Extract the (x, y) coordinate from the center of the cell holding the provided text.  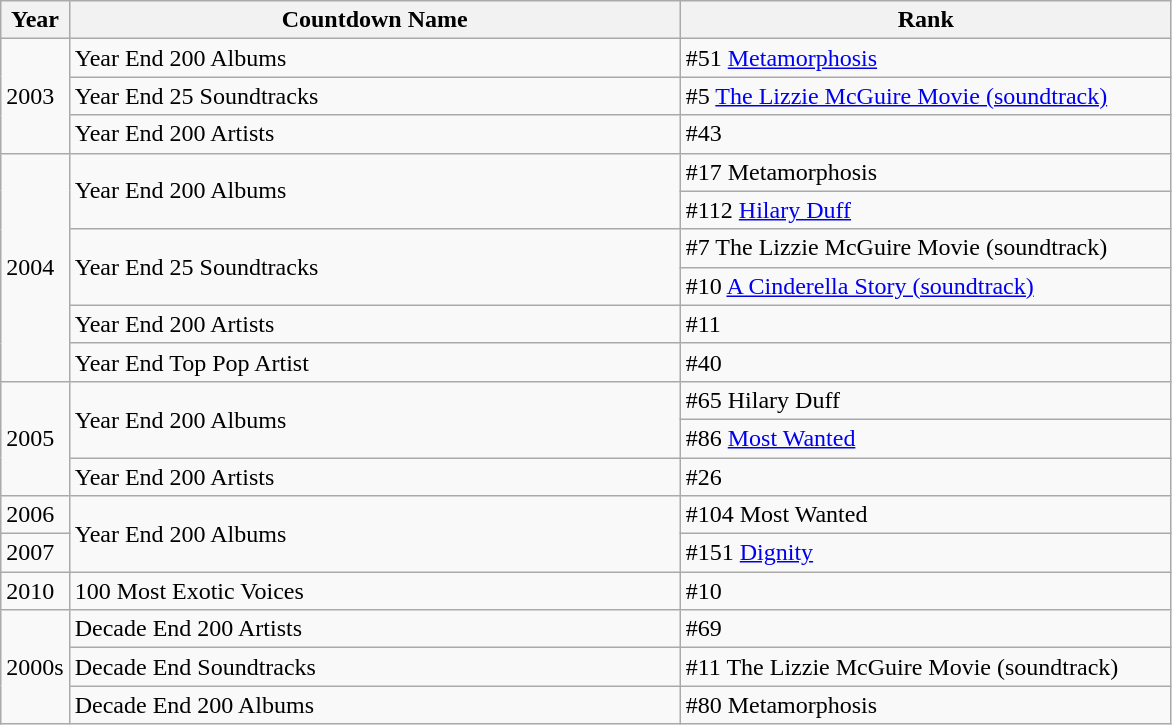
#26 (926, 477)
2007 (35, 553)
Decade End 200 Albums (374, 705)
2010 (35, 591)
Countdown Name (374, 20)
Decade End 200 Artists (374, 629)
#7 The Lizzie McGuire Movie (soundtrack) (926, 248)
Rank (926, 20)
#11 (926, 324)
#43 (926, 134)
#11 The Lizzie McGuire Movie (soundtrack) (926, 667)
#51 Metamorphosis (926, 58)
#40 (926, 362)
#104 Most Wanted (926, 515)
2004 (35, 267)
Decade End Soundtracks (374, 667)
2006 (35, 515)
2005 (35, 438)
#10 A Cinderella Story (soundtrack) (926, 286)
100 Most Exotic Voices (374, 591)
#151 Dignity (926, 553)
#112 Hilary Duff (926, 210)
Year End Top Pop Artist (374, 362)
2000s (35, 667)
#5 The Lizzie McGuire Movie (soundtrack) (926, 96)
#17 Metamorphosis (926, 172)
#86 Most Wanted (926, 438)
#69 (926, 629)
#80 Metamorphosis (926, 705)
#10 (926, 591)
2003 (35, 96)
#65 Hilary Duff (926, 400)
Year (35, 20)
